Return [X, Y] of the center of cell containing provided text 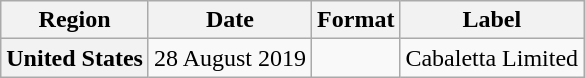
Date [230, 20]
Label [492, 20]
28 August 2019 [230, 58]
United States [75, 58]
Format [356, 20]
Region [75, 20]
Cabaletta Limited [492, 58]
